From the cell containing the given text, extract its center point as [x, y] coordinate. 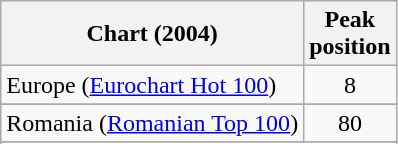
Peakposition [350, 34]
Europe (Eurochart Hot 100) [152, 85]
Romania (Romanian Top 100) [152, 123]
80 [350, 123]
8 [350, 85]
Chart (2004) [152, 34]
